Find where the given text appears and provide that cell's center as (X, Y) coordinate. 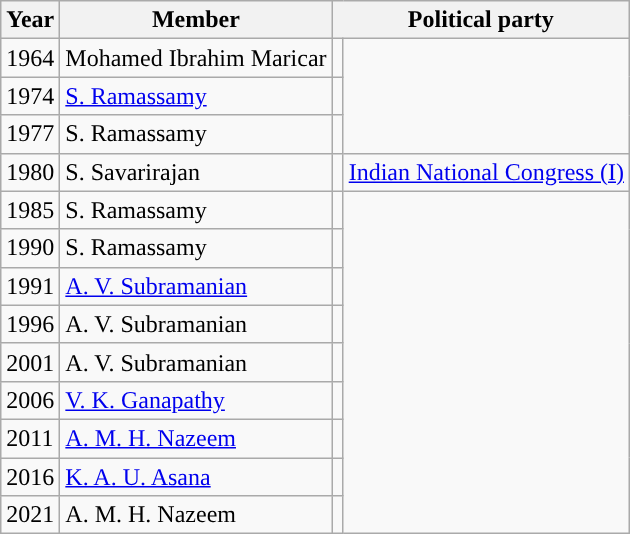
1974 (30, 96)
Member (196, 20)
Political party (480, 20)
1977 (30, 134)
K. A. U. Asana (196, 477)
1980 (30, 172)
Mohamed Ibrahim Maricar (196, 58)
1991 (30, 286)
2001 (30, 362)
1985 (30, 210)
S. Savarirajan (196, 172)
Indian National Congress (I) (486, 172)
2016 (30, 477)
2006 (30, 400)
1990 (30, 248)
Year (30, 20)
1996 (30, 324)
2021 (30, 515)
1964 (30, 58)
V. K. Ganapathy (196, 400)
2011 (30, 438)
